Output the (X, Y) coordinate of the center of the cell containing the given text.  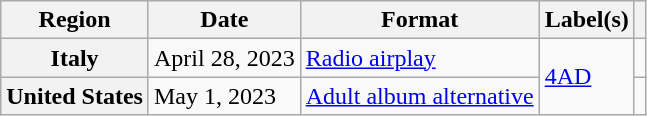
United States (75, 96)
Label(s) (586, 20)
Date (224, 20)
May 1, 2023 (224, 96)
Radio airplay (420, 58)
April 28, 2023 (224, 58)
Italy (75, 58)
Adult album alternative (420, 96)
4AD (586, 77)
Region (75, 20)
Format (420, 20)
